Search for the cell housing the specified text and yield its (X, Y) center coordinate. 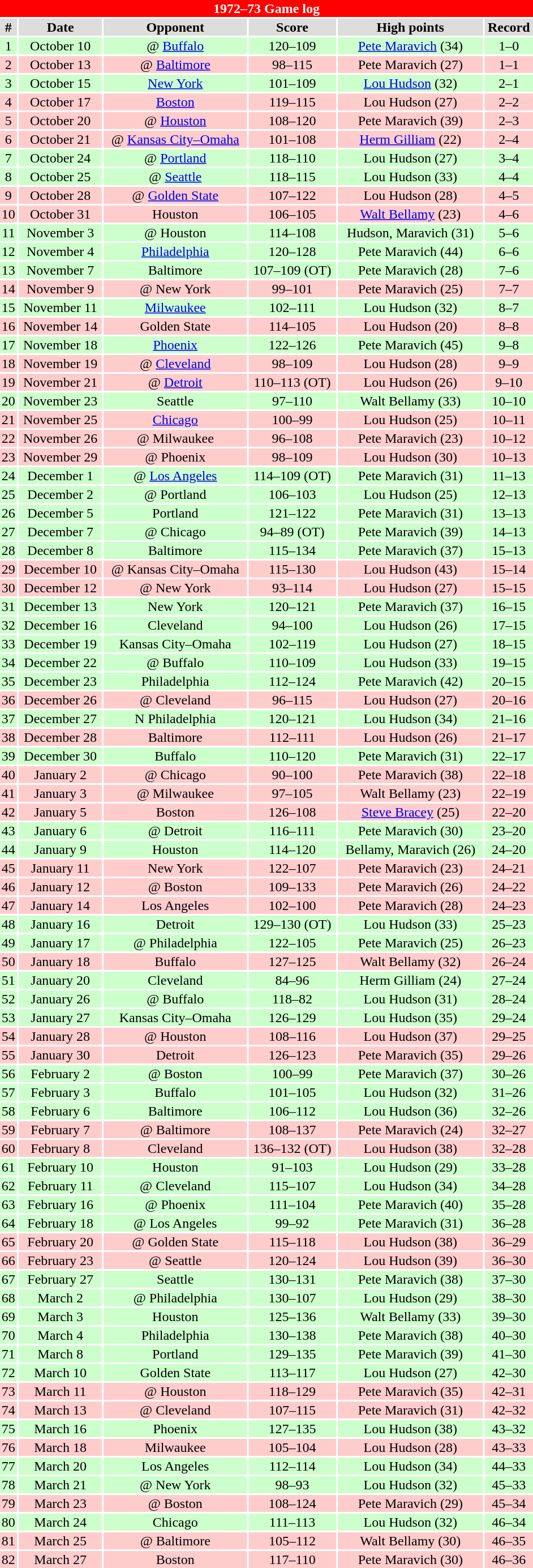
January 18 (61, 962)
December 1 (61, 476)
69 (8, 1317)
22–20 (509, 812)
115–134 (292, 550)
February 23 (61, 1261)
October 15 (61, 83)
Pete Maravich (26) (410, 887)
22–17 (509, 756)
4–6 (509, 214)
114–108 (292, 233)
43 (8, 831)
Lou Hudson (20) (410, 326)
March 8 (61, 1354)
March 23 (61, 1503)
March 16 (61, 1429)
23–20 (509, 831)
91–103 (292, 1167)
127–125 (292, 962)
121–122 (292, 513)
7–6 (509, 270)
March 18 (61, 1447)
Pete Maravich (27) (410, 65)
108–137 (292, 1130)
2–3 (509, 121)
October 21 (61, 139)
Walt Bellamy (30) (410, 1541)
November 14 (61, 326)
62 (8, 1186)
26–23 (509, 943)
24–23 (509, 905)
December 27 (61, 719)
80 (8, 1522)
December 12 (61, 588)
October 25 (61, 177)
10–13 (509, 457)
January 3 (61, 793)
33 (8, 644)
115–118 (292, 1242)
6 (8, 139)
48 (8, 924)
6–6 (509, 251)
14–13 (509, 532)
15–13 (509, 550)
High points (410, 27)
5–6 (509, 233)
5 (8, 121)
11–13 (509, 476)
Lou Hudson (30) (410, 457)
March 4 (61, 1335)
Date (61, 27)
February 18 (61, 1223)
126–108 (292, 812)
Pete Maravich (40) (410, 1204)
Herm Gilliam (24) (410, 980)
107–109 (OT) (292, 270)
33–28 (509, 1167)
98–115 (292, 65)
December 22 (61, 663)
38 (8, 737)
99–101 (292, 289)
107–122 (292, 195)
82 (8, 1560)
109–133 (292, 887)
Pete Maravich (24) (410, 1130)
January 11 (61, 868)
28–24 (509, 999)
116–111 (292, 831)
37 (8, 719)
108–124 (292, 1503)
112–114 (292, 1466)
43–32 (509, 1429)
Pete Maravich (45) (410, 345)
49 (8, 943)
106–105 (292, 214)
67 (8, 1279)
31–26 (509, 1092)
15 (8, 307)
18 (8, 364)
37–30 (509, 1279)
16 (8, 326)
54 (8, 1036)
17–15 (509, 625)
28 (8, 550)
March 24 (61, 1522)
122–107 (292, 868)
Pete Maravich (29) (410, 1503)
2 (8, 65)
January 20 (61, 980)
46–36 (509, 1560)
32–27 (509, 1130)
March 3 (61, 1317)
97–110 (292, 401)
66 (8, 1261)
122–105 (292, 943)
24–21 (509, 868)
102–100 (292, 905)
113–117 (292, 1373)
November 11 (61, 307)
75 (8, 1429)
42–30 (509, 1373)
126–129 (292, 1018)
21–17 (509, 737)
27 (8, 532)
61 (8, 1167)
118–129 (292, 1391)
42 (8, 812)
February 2 (61, 1074)
13 (8, 270)
35–28 (509, 1204)
119–115 (292, 102)
December 13 (61, 606)
Pete Maravich (42) (410, 681)
79 (8, 1503)
December 23 (61, 681)
February 10 (61, 1167)
Pete Maravich (34) (410, 46)
Lou Hudson (35) (410, 1018)
December 30 (61, 756)
Record (509, 27)
52 (8, 999)
Lou Hudson (39) (410, 1261)
March 11 (61, 1391)
94–89 (OT) (292, 532)
# (8, 27)
90–100 (292, 775)
24–22 (509, 887)
4 (8, 102)
32–26 (509, 1111)
18–15 (509, 644)
101–109 (292, 83)
84–96 (292, 980)
December 5 (61, 513)
34–28 (509, 1186)
November 9 (61, 289)
112–124 (292, 681)
101–105 (292, 1092)
December 19 (61, 644)
25–23 (509, 924)
105–104 (292, 1447)
53 (8, 1018)
November 21 (61, 382)
21 (8, 420)
58 (8, 1111)
36–28 (509, 1223)
24 (8, 476)
126–123 (292, 1055)
October 20 (61, 121)
10–12 (509, 438)
36–30 (509, 1261)
63 (8, 1204)
39 (8, 756)
1 (8, 46)
125–136 (292, 1317)
22 (8, 438)
65 (8, 1242)
Bellamy, Maravich (26) (410, 849)
January 16 (61, 924)
56 (8, 1074)
December 28 (61, 737)
March 10 (61, 1373)
January 26 (61, 999)
25 (8, 494)
March 2 (61, 1298)
110–113 (OT) (292, 382)
73 (8, 1391)
96–108 (292, 438)
136–132 (OT) (292, 1148)
16–15 (509, 606)
9–9 (509, 364)
94–100 (292, 625)
Score (292, 27)
81 (8, 1541)
October 17 (61, 102)
20 (8, 401)
8 (8, 177)
105–112 (292, 1541)
32 (8, 625)
February 6 (61, 1111)
4–5 (509, 195)
110–120 (292, 756)
20–15 (509, 681)
January 6 (61, 831)
60 (8, 1148)
36 (8, 700)
114–109 (OT) (292, 476)
102–119 (292, 644)
13–13 (509, 513)
N Philadelphia (175, 719)
70 (8, 1335)
44 (8, 849)
2–4 (509, 139)
117–110 (292, 1560)
February 3 (61, 1092)
36–29 (509, 1242)
15–14 (509, 569)
Lou Hudson (31) (410, 999)
November 23 (61, 401)
1–1 (509, 65)
118–115 (292, 177)
43–33 (509, 1447)
December 7 (61, 532)
11 (8, 233)
November 3 (61, 233)
130–131 (292, 1279)
November 19 (61, 364)
115–130 (292, 569)
99–92 (292, 1223)
115–107 (292, 1186)
72 (8, 1373)
10–10 (509, 401)
12 (8, 251)
29–25 (509, 1036)
February 16 (61, 1204)
November 29 (61, 457)
1–0 (509, 46)
January 12 (61, 887)
October 24 (61, 158)
March 20 (61, 1466)
January 30 (61, 1055)
110–109 (292, 663)
17 (8, 345)
2–1 (509, 83)
51 (8, 980)
26 (8, 513)
7 (8, 158)
46–34 (509, 1522)
Pete Maravich (44) (410, 251)
February 11 (61, 1186)
Steve Bracey (25) (410, 812)
42–32 (509, 1410)
2–2 (509, 102)
31 (8, 606)
129–130 (OT) (292, 924)
December 16 (61, 625)
Herm Gilliam (22) (410, 139)
November 26 (61, 438)
127–135 (292, 1429)
Walt Bellamy (32) (410, 962)
February 20 (61, 1242)
October 31 (61, 214)
108–120 (292, 121)
Lou Hudson (36) (410, 1111)
41 (8, 793)
October 28 (61, 195)
8–8 (509, 326)
1972–73 Game log (266, 8)
34 (8, 663)
9 (8, 195)
130–107 (292, 1298)
93–114 (292, 588)
30–26 (509, 1074)
29–26 (509, 1055)
November 4 (61, 251)
19 (8, 382)
78 (8, 1485)
106–112 (292, 1111)
44–33 (509, 1466)
November 7 (61, 270)
40 (8, 775)
March 21 (61, 1485)
129–135 (292, 1354)
101–108 (292, 139)
November 25 (61, 420)
8–7 (509, 307)
January 5 (61, 812)
55 (8, 1055)
38–30 (509, 1298)
December 26 (61, 700)
December 8 (61, 550)
3–4 (509, 158)
102–111 (292, 307)
February 27 (61, 1279)
46 (8, 887)
57 (8, 1092)
107–115 (292, 1410)
January 17 (61, 943)
February 8 (61, 1148)
45–34 (509, 1503)
29–24 (509, 1018)
October 13 (61, 65)
30 (8, 588)
32–28 (509, 1148)
Lou Hudson (37) (410, 1036)
7–7 (509, 289)
74 (8, 1410)
111–113 (292, 1522)
130–138 (292, 1335)
Hudson, Maravich (31) (410, 233)
68 (8, 1298)
22–19 (509, 793)
97–105 (292, 793)
47 (8, 905)
41–30 (509, 1354)
22–18 (509, 775)
71 (8, 1354)
10–11 (509, 420)
10 (8, 214)
40–30 (509, 1335)
122–126 (292, 345)
October 10 (61, 46)
20–16 (509, 700)
March 27 (61, 1560)
42–31 (509, 1391)
January 9 (61, 849)
120–124 (292, 1261)
114–120 (292, 849)
Lou Hudson (43) (410, 569)
120–128 (292, 251)
50 (8, 962)
January 2 (61, 775)
24–20 (509, 849)
9–8 (509, 345)
96–115 (292, 700)
14 (8, 289)
76 (8, 1447)
January 14 (61, 905)
December 10 (61, 569)
March 13 (61, 1410)
November 18 (61, 345)
9–10 (509, 382)
106–103 (292, 494)
118–82 (292, 999)
114–105 (292, 326)
45 (8, 868)
21–16 (509, 719)
59 (8, 1130)
27–24 (509, 980)
120–109 (292, 46)
98–93 (292, 1485)
118–110 (292, 158)
15–15 (509, 588)
77 (8, 1466)
Opponent (175, 27)
29 (8, 569)
January 27 (61, 1018)
23 (8, 457)
December 2 (61, 494)
19–15 (509, 663)
3 (8, 83)
12–13 (509, 494)
111–104 (292, 1204)
26–24 (509, 962)
January 28 (61, 1036)
45–33 (509, 1485)
108–116 (292, 1036)
March 25 (61, 1541)
39–30 (509, 1317)
35 (8, 681)
February 7 (61, 1130)
112–111 (292, 737)
64 (8, 1223)
4–4 (509, 177)
46–35 (509, 1541)
